Detect which cell encompasses the target text, then output its [x, y] center coordinate. 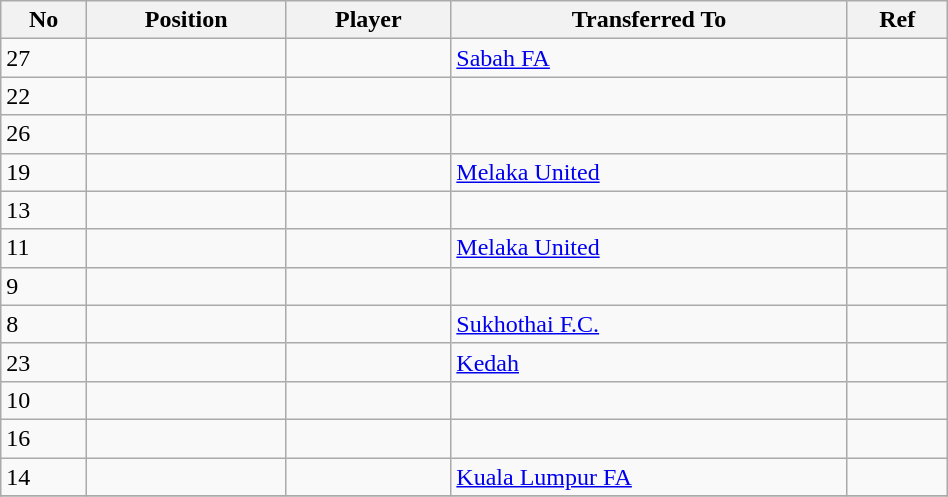
9 [44, 286]
14 [44, 477]
11 [44, 248]
23 [44, 362]
16 [44, 438]
Player [368, 20]
Transferred To [649, 20]
Sabah FA [649, 58]
27 [44, 58]
Sukhothai F.C. [649, 324]
Kuala Lumpur FA [649, 477]
26 [44, 134]
No [44, 20]
22 [44, 96]
19 [44, 172]
Kedah [649, 362]
13 [44, 210]
10 [44, 400]
8 [44, 324]
Position [186, 20]
Ref [897, 20]
